Return the [X, Y] coordinate for the center point of the cell that contains the specified text.  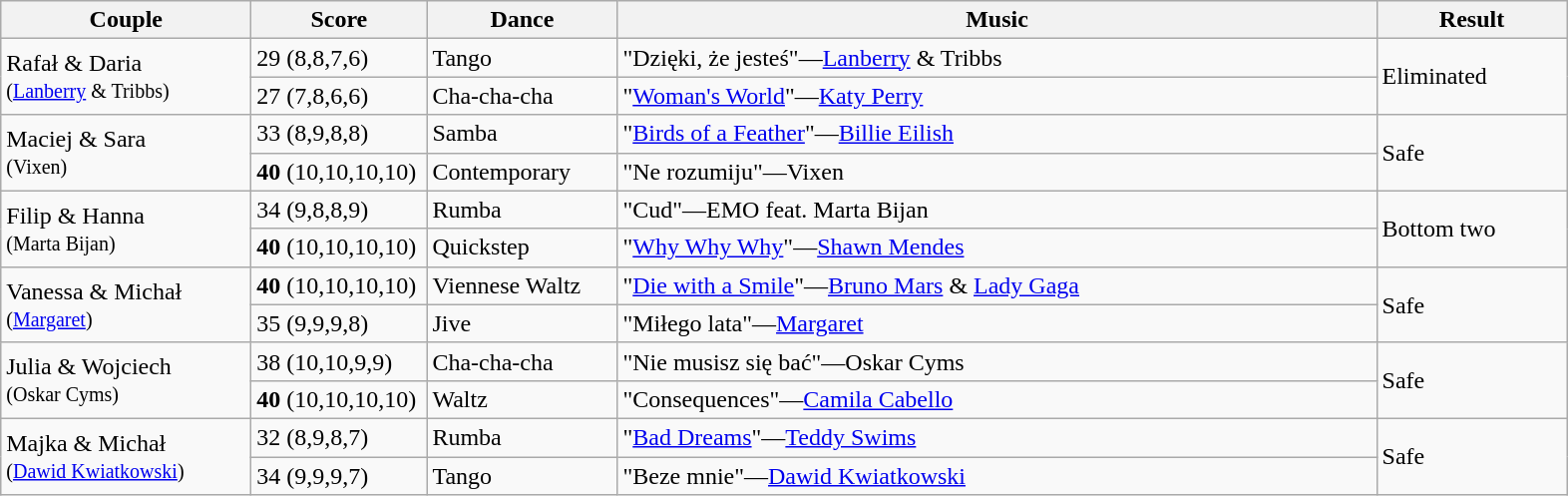
Viennese Waltz [523, 285]
Samba [523, 134]
Julia & Wojciech(Oskar Cyms) [126, 380]
Jive [523, 323]
Rafał & Daria(Lanberry & Tribbs) [126, 77]
Eliminated [1472, 77]
"Birds of a Feather"—Billie Eilish [997, 134]
Score [339, 20]
"Dzięki, że jesteś"—Lanberry & Tribbs [997, 58]
"Consequences"—Camila Cabello [997, 399]
34 (9,9,9,7) [339, 476]
"Woman's World"—Katy Perry [997, 96]
32 (8,9,8,7) [339, 437]
27 (7,8,6,6) [339, 96]
Vanessa & Michał(Margaret) [126, 304]
"Bad Dreams"—Teddy Swims [997, 437]
33 (8,9,8,8) [339, 134]
"Cud"—EMO feat. Marta Bijan [997, 210]
Dance [523, 20]
29 (8,8,7,6) [339, 58]
"Nie musisz się bać"—Oskar Cyms [997, 361]
"Ne rozumiju"—Vixen [997, 172]
Music [997, 20]
Quickstep [523, 248]
38 (10,10,9,9) [339, 361]
Filip & Hanna(Marta Bijan) [126, 229]
"Die with a Smile"—Bruno Mars & Lady Gaga [997, 285]
Maciej & Sara(Vixen) [126, 153]
Result [1472, 20]
Contemporary [523, 172]
"Why Why Why"—Shawn Mendes [997, 248]
"Miłego lata"—Margaret [997, 323]
Waltz [523, 399]
35 (9,9,9,8) [339, 323]
Couple [126, 20]
Bottom two [1472, 229]
34 (9,8,8,9) [339, 210]
Majka & Michał(Dawid Kwiatkowski) [126, 456]
"Beze mnie"—Dawid Kwiatkowski [997, 476]
